For the text-containing cell, return its midpoint in [x, y] coordinate format. 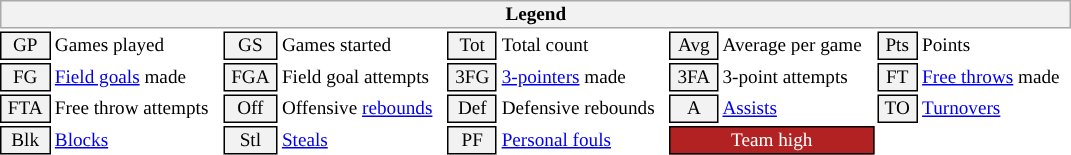
FT [898, 77]
Off [250, 108]
Steals [362, 140]
Field goals made [136, 77]
Free throw attempts [136, 108]
3FG [472, 77]
GS [250, 46]
A [694, 108]
Offensive rebounds [362, 108]
Pts [898, 46]
TO [898, 108]
3FA [694, 77]
FGA [250, 77]
FG [25, 77]
Assists [798, 108]
Games started [362, 46]
Games played [136, 46]
Total count [583, 46]
Def [472, 108]
FTA [25, 108]
Personal fouls [583, 140]
Avg [694, 46]
Defensive rebounds [583, 108]
3-pointers made [583, 77]
Blk [25, 140]
Team high [772, 140]
Tot [472, 46]
Field goal attempts [362, 77]
Blocks [136, 140]
Stl [250, 140]
Average per game [798, 46]
3-point attempts [798, 77]
PF [472, 140]
GP [25, 46]
